Determine the [X, Y] coordinate at the center of the cell enclosing the given text.  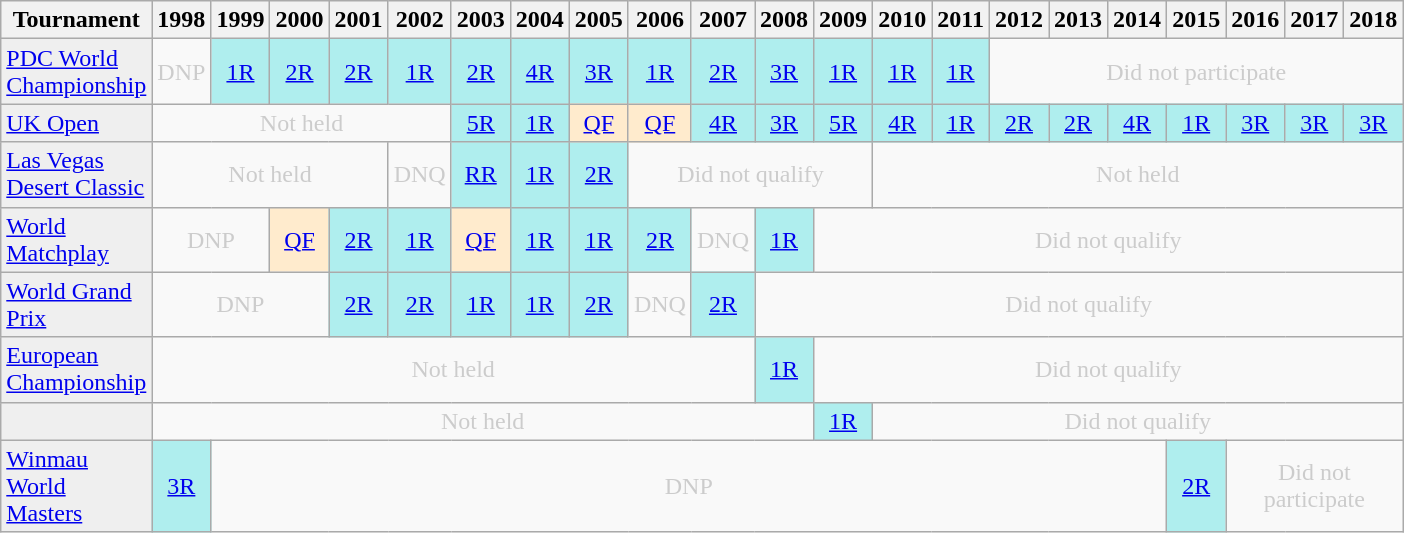
2001 [358, 20]
2011 [961, 20]
2009 [844, 20]
1998 [182, 20]
2002 [420, 20]
Tournament [76, 20]
2005 [598, 20]
2000 [300, 20]
2018 [1374, 20]
2004 [540, 20]
2006 [660, 20]
UK Open [76, 123]
2014 [1138, 20]
Winmau World Masters [76, 486]
1999 [240, 20]
2008 [784, 20]
2016 [1256, 20]
Las Vegas Desert Classic [76, 174]
World Matchplay [76, 240]
PDC World Championship [76, 72]
2017 [1314, 20]
2007 [722, 20]
2015 [1196, 20]
World Grand Prix [76, 304]
2013 [1078, 20]
2012 [1018, 20]
RR [480, 174]
2010 [902, 20]
European Championship [76, 370]
2003 [480, 20]
